Scan for the cell matching the given text and deliver its (x, y) coordinate at center. 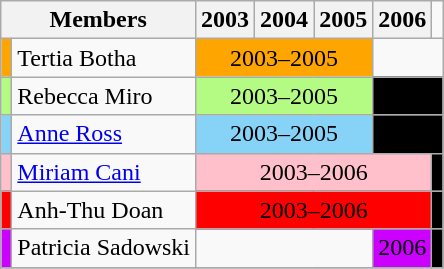
Members (98, 20)
2004 (284, 20)
Miriam Cani (104, 172)
Anne Ross (104, 134)
Tertia Botha (104, 58)
2005 (344, 20)
Patricia Sadowski (104, 248)
2003 (226, 20)
Rebecca Miro (104, 96)
Anh-Thu Doan (104, 210)
